Extract the (x, y) coordinate from the center of the cell holding the provided text.  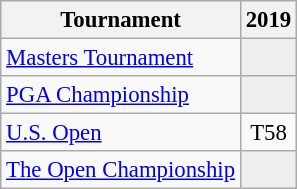
2019 (268, 20)
Masters Tournament (121, 58)
U.S. Open (121, 133)
T58 (268, 133)
The Open Championship (121, 170)
Tournament (121, 20)
PGA Championship (121, 95)
